Identify which cell holds the provided text, then report its [X, Y] central coordinate. 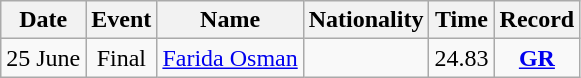
Farida Osman [230, 58]
Name [230, 20]
Nationality [366, 20]
Date [44, 20]
GR [537, 58]
Event [122, 20]
Final [122, 58]
25 June [44, 58]
Time [462, 20]
Record [537, 20]
24.83 [462, 58]
